From the cell containing the given text, extract its center point as [x, y] coordinate. 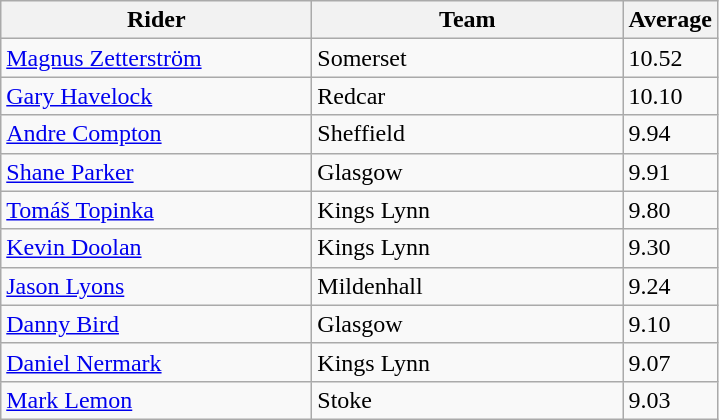
Gary Havelock [156, 96]
Rider [156, 20]
9.91 [670, 172]
9.10 [670, 324]
9.94 [670, 134]
Shane Parker [156, 172]
9.24 [670, 286]
Team [468, 20]
Redcar [468, 96]
Andre Compton [156, 134]
Average [670, 20]
Kevin Doolan [156, 248]
9.30 [670, 248]
Danny Bird [156, 324]
Somerset [468, 58]
Tomáš Topinka [156, 210]
Mark Lemon [156, 400]
10.10 [670, 96]
Mildenhall [468, 286]
10.52 [670, 58]
Jason Lyons [156, 286]
9.80 [670, 210]
Stoke [468, 400]
9.07 [670, 362]
9.03 [670, 400]
Sheffield [468, 134]
Magnus Zetterström [156, 58]
Daniel Nermark [156, 362]
